Search for the cell housing the specified text and yield its [x, y] center coordinate. 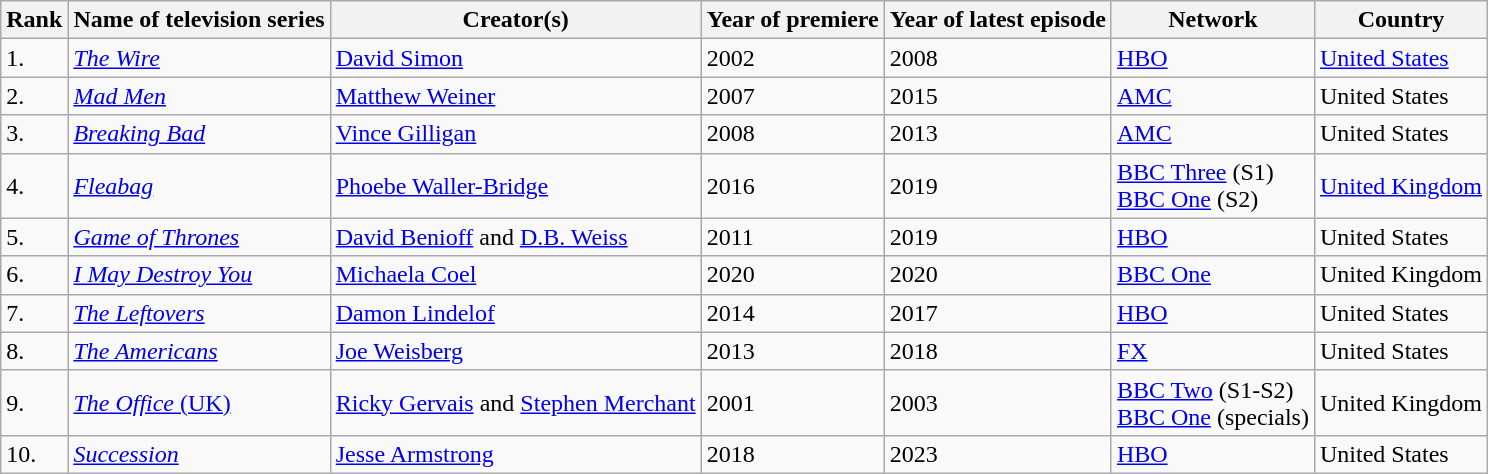
2015 [998, 96]
2. [34, 96]
BBC One [1212, 275]
Phoebe Waller-Bridge [516, 186]
Succession [199, 454]
The Leftovers [199, 313]
Name of television series [199, 20]
7. [34, 313]
Michaela Coel [516, 275]
I May Destroy You [199, 275]
1. [34, 58]
2003 [998, 402]
4. [34, 186]
5. [34, 237]
Vince Gilligan [516, 134]
Ricky Gervais and Stephen Merchant [516, 402]
10. [34, 454]
Jesse Armstrong [516, 454]
2017 [998, 313]
Rank [34, 20]
Creator(s) [516, 20]
2014 [792, 313]
The Wire [199, 58]
Fleabag [199, 186]
David Benioff and D.B. Weiss [516, 237]
Network [1212, 20]
2001 [792, 402]
3. [34, 134]
2023 [998, 454]
Damon Lindelof [516, 313]
FX [1212, 351]
Year of premiere [792, 20]
BBC Three (S1)BBC One (S2) [1212, 186]
6. [34, 275]
Country [1400, 20]
Mad Men [199, 96]
Breaking Bad [199, 134]
Joe Weisberg [516, 351]
BBC Two (S1-S2)BBC One (specials) [1212, 402]
Year of latest episode [998, 20]
Game of Thrones [199, 237]
2007 [792, 96]
The Office (UK) [199, 402]
8. [34, 351]
9. [34, 402]
2016 [792, 186]
2002 [792, 58]
2011 [792, 237]
The Americans [199, 351]
David Simon [516, 58]
Matthew Weiner [516, 96]
